Capture the cell that displays the provided text and extract its (x, y) central coordinate. 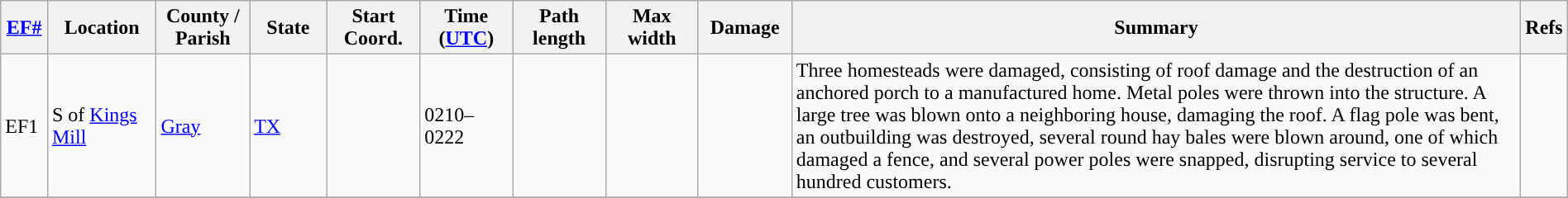
Max width (652, 28)
TX (289, 125)
Damage (744, 28)
S of Kings Mill (101, 125)
Refs (1544, 28)
Start Coord. (373, 28)
EF1 (25, 125)
Summary (1156, 28)
0210–0222 (466, 125)
Gray (203, 125)
Path length (559, 28)
EF# (25, 28)
Location (101, 28)
County / Parish (203, 28)
Time (UTC) (466, 28)
State (289, 28)
